Return (x, y) of the center of cell containing provided text 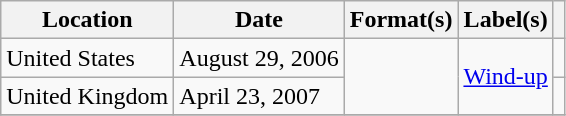
Date (259, 20)
Wind-up (506, 77)
Format(s) (401, 20)
April 23, 2007 (259, 96)
Label(s) (506, 20)
United Kingdom (88, 96)
August 29, 2006 (259, 58)
United States (88, 58)
Location (88, 20)
